Capture the cell that displays the provided text and extract its (x, y) central coordinate. 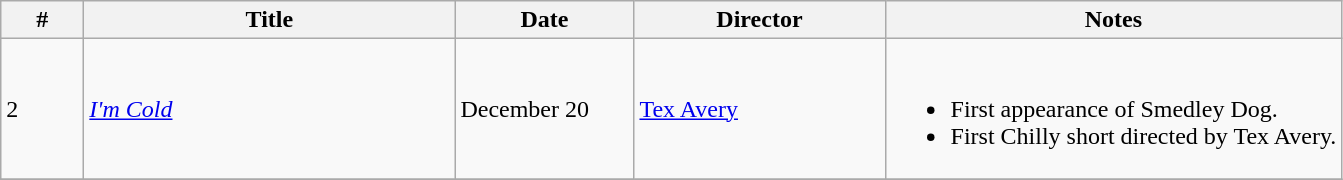
First appearance of Smedley Dog.First Chilly short directed by Tex Avery. (1114, 109)
I'm Cold (270, 109)
Director (760, 20)
Date (544, 20)
# (42, 20)
December 20 (544, 109)
Tex Avery (760, 109)
Notes (1114, 20)
2 (42, 109)
Title (270, 20)
